Determine the (x, y) coordinate at the center of the cell enclosing the given text.  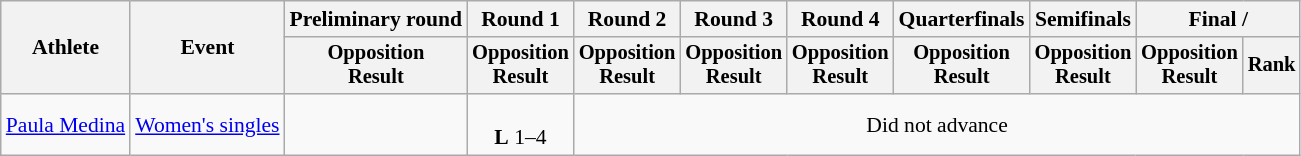
Athlete (66, 48)
L 1–4 (520, 124)
Women's singles (207, 124)
Final / (1218, 19)
Event (207, 48)
Paula Medina (66, 124)
Preliminary round (376, 19)
Round 3 (734, 19)
Rank (1272, 66)
Round 4 (840, 19)
Semifinals (1084, 19)
Quarterfinals (962, 19)
Round 1 (520, 19)
Round 2 (628, 19)
Did not advance (938, 124)
